Capture the cell that displays the provided text and extract its [x, y] central coordinate. 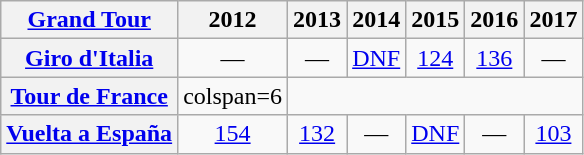
154 [233, 134]
132 [318, 134]
124 [436, 58]
Grand Tour [90, 20]
2012 [233, 20]
Vuelta a España [90, 134]
2013 [318, 20]
2016 [494, 20]
136 [494, 58]
103 [554, 134]
2015 [436, 20]
2017 [554, 20]
Giro d'Italia [90, 58]
2014 [376, 20]
Tour de France [90, 96]
colspan=6 [233, 96]
